Search for the cell housing the specified text and yield its (x, y) center coordinate. 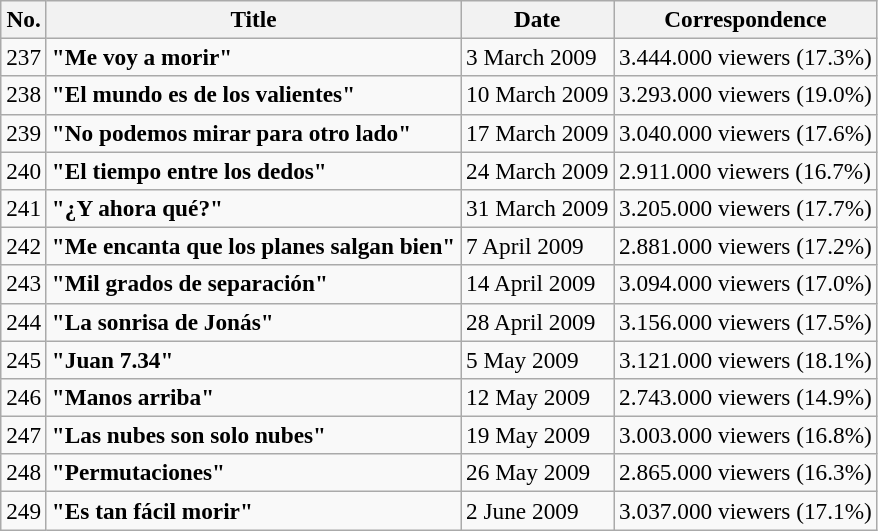
3.037.000 viewers (17.1%) (746, 510)
242 (24, 246)
3.205.000 viewers (17.7%) (746, 208)
12 May 2009 (538, 397)
24 March 2009 (538, 170)
"Es tan fácil morir" (253, 510)
7 April 2009 (538, 246)
238 (24, 95)
3.003.000 viewers (16.8%) (746, 435)
10 March 2009 (538, 95)
2 June 2009 (538, 510)
26 May 2009 (538, 473)
"El tiempo entre los dedos" (253, 170)
240 (24, 170)
239 (24, 133)
3.094.000 viewers (17.0%) (746, 284)
2.911.000 viewers (16.7%) (746, 170)
"Permutaciones" (253, 473)
31 March 2009 (538, 208)
"¿Y ahora qué?" (253, 208)
249 (24, 510)
243 (24, 284)
3.040.000 viewers (17.6%) (746, 133)
3.121.000 viewers (18.1%) (746, 359)
"Me voy a morir" (253, 57)
248 (24, 473)
"La sonrisa de Jonás" (253, 322)
3.156.000 viewers (17.5%) (746, 322)
"Las nubes son solo nubes" (253, 435)
245 (24, 359)
3.293.000 viewers (19.0%) (746, 95)
Date (538, 19)
246 (24, 397)
17 March 2009 (538, 133)
14 April 2009 (538, 284)
"Me encanta que los planes salgan bien" (253, 246)
"Juan 7.34" (253, 359)
244 (24, 322)
241 (24, 208)
2.881.000 viewers (17.2%) (746, 246)
"El mundo es de los valientes" (253, 95)
247 (24, 435)
3 March 2009 (538, 57)
5 May 2009 (538, 359)
No. (24, 19)
"Mil grados de separación" (253, 284)
237 (24, 57)
2.743.000 viewers (14.9%) (746, 397)
Title (253, 19)
2.865.000 viewers (16.3%) (746, 473)
"Manos arriba" (253, 397)
19 May 2009 (538, 435)
28 April 2009 (538, 322)
Correspondence (746, 19)
"No podemos mirar para otro lado" (253, 133)
3.444.000 viewers (17.3%) (746, 57)
